Locate the cell with the specified text and output its (X, Y) center coordinate. 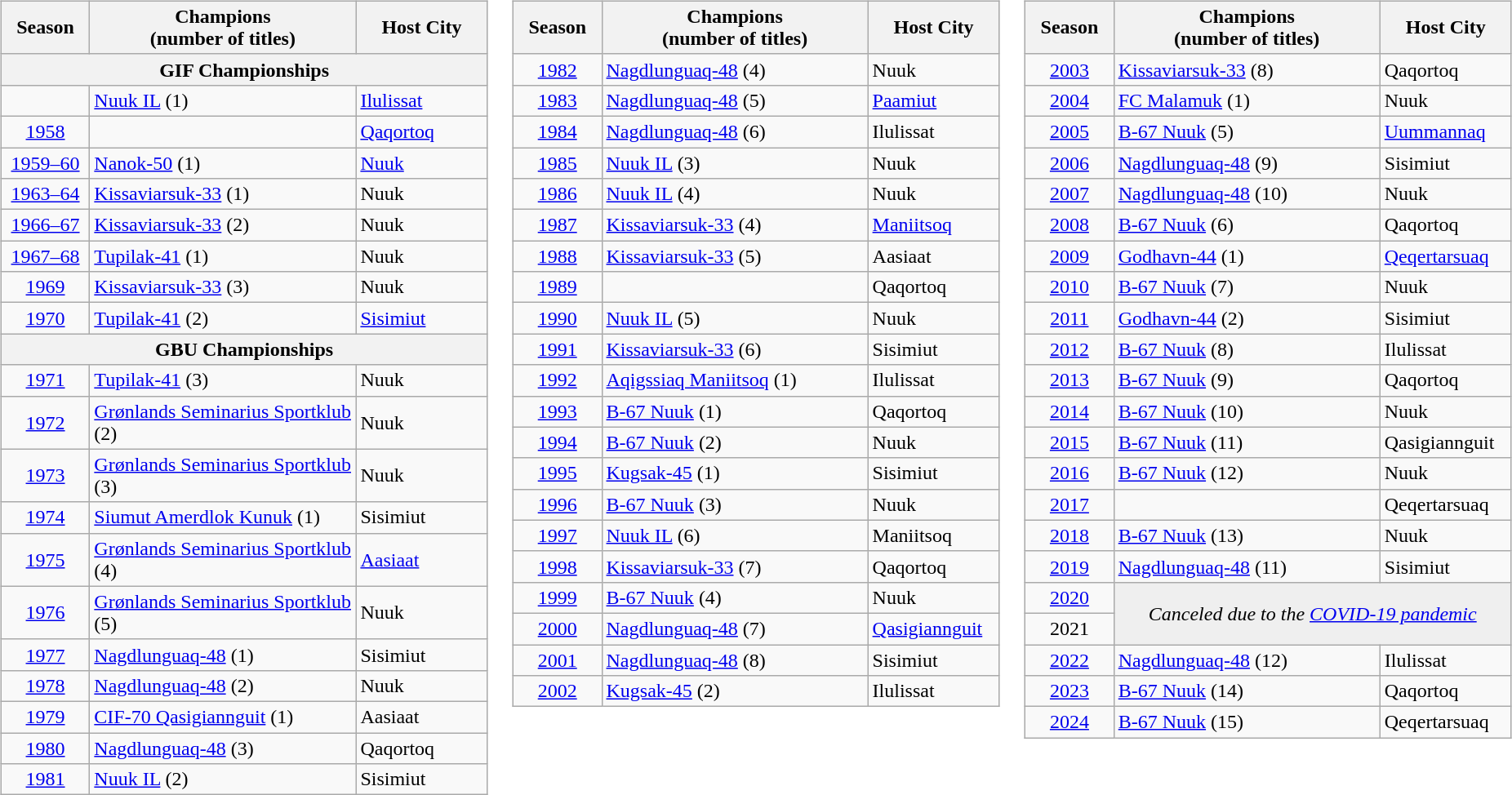
Nuuk IL (6) (735, 535)
1995 (557, 473)
Kissaviarsuk-33 (7) (735, 566)
2024 (1070, 722)
Nagdlunguaq-48 (6) (735, 131)
GBU Championships (244, 349)
Nagdlunguaq-48 (4) (735, 69)
B-67 Nuuk (7) (1247, 287)
1996 (557, 504)
Paamiut (934, 100)
1982 (557, 69)
1974 (46, 517)
1969 (46, 287)
2021 (1070, 628)
2023 (1070, 691)
Kissaviarsuk-33 (4) (735, 225)
Nagdlunguaq-48 (3) (223, 748)
B-67 Nuuk (13) (1247, 535)
Godhavn-44 (2) (1247, 318)
2011 (1070, 318)
1988 (557, 256)
1984 (557, 131)
1959–60 (46, 162)
2006 (1070, 162)
B-67 Nuuk (4) (735, 597)
GIF Championships (244, 69)
Nagdlunguaq-48 (11) (1247, 566)
B-67 Nuuk (9) (1247, 380)
B-67 Nuuk (8) (1247, 349)
B-67 Nuuk (2) (735, 442)
1963–64 (46, 194)
Uummannaq (1445, 131)
1991 (557, 349)
1967–68 (46, 256)
2003 (1070, 69)
1994 (557, 442)
1970 (46, 318)
2002 (557, 691)
Kissaviarsuk-33 (6) (735, 349)
2019 (1070, 566)
B-67 Nuuk (1) (735, 411)
2013 (1070, 380)
2000 (557, 628)
B-67 Nuuk (6) (1247, 225)
Tupilak-41 (1) (223, 256)
CIF-70 Qasigiannguit (1) (223, 717)
1978 (46, 686)
1985 (557, 162)
Nagdlunguaq-48 (7) (735, 628)
Tupilak-41 (2) (223, 318)
2008 (1070, 225)
Nuuk IL (3) (735, 162)
Kissaviarsuk-33 (3) (223, 287)
Grønlands Seminarius Sportklub (3) (223, 475)
B-67 Nuuk (5) (1247, 131)
2004 (1070, 100)
2015 (1070, 442)
Canceled due to the COVID-19 pandemic (1313, 613)
Grønlands Seminarius Sportklub (4) (223, 560)
B-67 Nuuk (10) (1247, 411)
Kissaviarsuk-33 (5) (735, 256)
1983 (557, 100)
B-67 Nuuk (3) (735, 504)
B-67 Nuuk (12) (1247, 473)
Kugsak-45 (1) (735, 473)
1966–67 (46, 225)
2005 (1070, 131)
Kugsak-45 (2) (735, 691)
Nuuk IL (4) (735, 194)
1998 (557, 566)
Nagdlunguaq-48 (8) (735, 660)
Siumut Amerdlok Kunuk (1) (223, 517)
1980 (46, 748)
2001 (557, 660)
1992 (557, 380)
2007 (1070, 194)
1979 (46, 717)
B-67 Nuuk (15) (1247, 722)
1999 (557, 597)
Grønlands Seminarius Sportklub (2) (223, 423)
Nuuk IL (1) (223, 100)
Nagdlunguaq-48 (9) (1247, 162)
2017 (1070, 504)
1971 (46, 380)
Grønlands Seminarius Sportklub (5) (223, 612)
2014 (1070, 411)
1975 (46, 560)
FC Malamuk (1) (1247, 100)
Kissaviarsuk-33 (2) (223, 225)
Nagdlunguaq-48 (1) (223, 655)
1990 (557, 318)
B-67 Nuuk (11) (1247, 442)
2009 (1070, 256)
Kissaviarsuk-33 (1) (223, 194)
B-67 Nuuk (14) (1247, 691)
1986 (557, 194)
1997 (557, 535)
Nagdlunguaq-48 (12) (1247, 660)
Godhavn-44 (1) (1247, 256)
2016 (1070, 473)
Aqigssiaq Maniitsoq (1) (735, 380)
1993 (557, 411)
1989 (557, 287)
2022 (1070, 660)
Nuuk IL (2) (223, 779)
Nagdlunguaq-48 (5) (735, 100)
1987 (557, 225)
Nagdlunguaq-48 (2) (223, 686)
1973 (46, 475)
Nagdlunguaq-48 (10) (1247, 194)
Nuuk IL (5) (735, 318)
Kissaviarsuk-33 (8) (1247, 69)
Nanok-50 (1) (223, 162)
1972 (46, 423)
2010 (1070, 287)
1958 (46, 131)
2020 (1070, 597)
2018 (1070, 535)
1977 (46, 655)
1981 (46, 779)
2012 (1070, 349)
1976 (46, 612)
Tupilak-41 (3) (223, 380)
